Locate the cell with the specified text and output its (x, y) center coordinate. 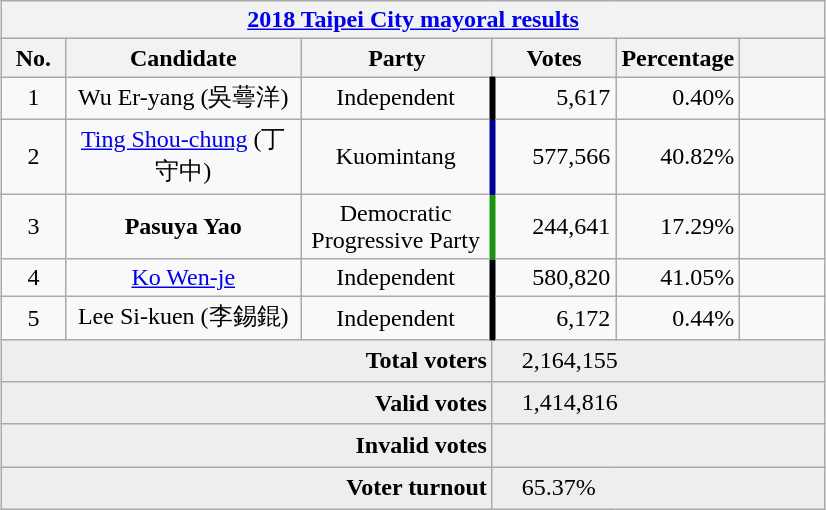
5,617 (554, 98)
Valid votes (248, 404)
3 (34, 226)
0.40% (678, 98)
Invalid votes (248, 446)
Democratic Progressive Party (396, 226)
Party (396, 58)
6,172 (554, 318)
0.44% (678, 318)
5 (34, 318)
65.37% (658, 488)
1 (34, 98)
Candidate (183, 58)
Wu Er-yang (吳蕚洋) (183, 98)
Ting Shou-chung (丁守中) (183, 156)
1,414,816 (658, 404)
40.82% (678, 156)
Percentage (678, 58)
577,566 (554, 156)
41.05% (678, 278)
No. (34, 58)
2018 Taipei City mayoral results (414, 20)
Lee Si-kuen (李錫錕) (183, 318)
2 (34, 156)
244,641 (554, 226)
Voter turnout (248, 488)
2,164,155 (658, 360)
580,820 (554, 278)
Ko Wen-je (183, 278)
Total voters (248, 360)
4 (34, 278)
Kuomintang (396, 156)
Votes (554, 58)
Pasuya Yao (183, 226)
17.29% (678, 226)
